Find where the given text appears and provide that cell's center as [x, y] coordinate. 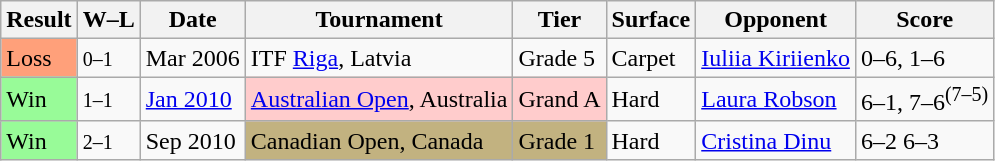
Carpet [651, 58]
ITF Riga, Latvia [379, 58]
0–6, 1–6 [924, 58]
Surface [651, 20]
Iuliia Kiriienko [776, 58]
Sep 2010 [192, 140]
Date [192, 20]
W–L [108, 20]
Result [39, 20]
Tier [560, 20]
6–2 6–3 [924, 140]
Score [924, 20]
Grade 5 [560, 58]
Grade 1 [560, 140]
Jan 2010 [192, 100]
Grand A [560, 100]
Tournament [379, 20]
Mar 2006 [192, 58]
Australian Open, Australia [379, 100]
0–1 [108, 58]
6–1, 7–6(7–5) [924, 100]
Laura Robson [776, 100]
2–1 [108, 140]
Canadian Open, Canada [379, 140]
1–1 [108, 100]
Loss [39, 58]
Opponent [776, 20]
Cristina Dinu [776, 140]
